Locate the cell with the specified text and output its (X, Y) center coordinate. 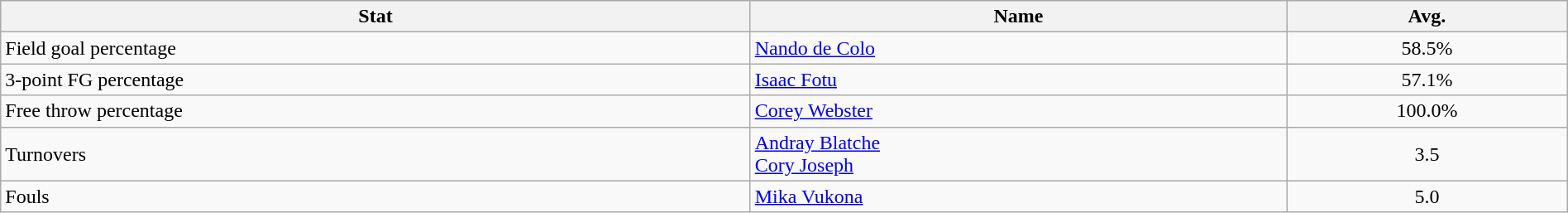
57.1% (1427, 80)
3.5 (1427, 154)
Turnovers (375, 154)
Fouls (375, 196)
5.0 (1427, 196)
58.5% (1427, 48)
Stat (375, 17)
Field goal percentage (375, 48)
Name (1018, 17)
Andray Blatche Cory Joseph (1018, 154)
Nando de Colo (1018, 48)
3-point FG percentage (375, 80)
Isaac Fotu (1018, 80)
Mika Vukona (1018, 196)
100.0% (1427, 111)
Avg. (1427, 17)
Free throw percentage (375, 111)
Corey Webster (1018, 111)
